For the text-containing cell, return its midpoint in [X, Y] coordinate format. 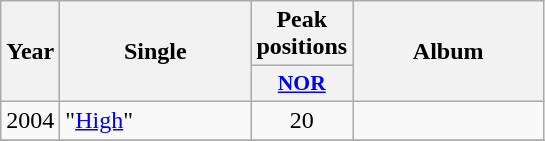
Year [30, 52]
Single [156, 52]
Album [448, 52]
2004 [30, 120]
20 [302, 120]
Peak positions [302, 34]
NOR [302, 84]
"High" [156, 120]
